Return [x, y] of the center of cell containing provided text 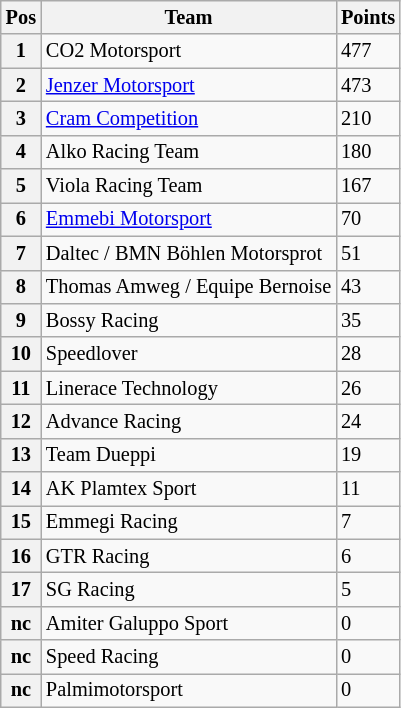
10 [21, 354]
24 [368, 421]
Viola Racing Team [188, 186]
Daltec / BMN Böhlen Motorsprot [188, 253]
51 [368, 253]
Amiter Galuppo Sport [188, 623]
Alko Racing Team [188, 152]
477 [368, 51]
19 [368, 455]
210 [368, 118]
28 [368, 354]
AK Plamtex Sport [188, 489]
Emmebi Motorsport [188, 219]
Jenzer Motorsport [188, 85]
Team [188, 17]
3 [21, 118]
16 [21, 556]
14 [21, 489]
12 [21, 421]
Palmimotorsport [188, 690]
Bossy Racing [188, 320]
GTR Racing [188, 556]
17 [21, 589]
70 [368, 219]
9 [21, 320]
43 [368, 287]
8 [21, 287]
Linerace Technology [188, 388]
167 [368, 186]
Thomas Amweg / Equipe Bernoise [188, 287]
26 [368, 388]
2 [21, 85]
Team Dueppi [188, 455]
Emmegi Racing [188, 522]
180 [368, 152]
13 [21, 455]
4 [21, 152]
Speed Racing [188, 657]
15 [21, 522]
Cram Competition [188, 118]
Pos [21, 17]
Speedlover [188, 354]
Advance Racing [188, 421]
CO2 Motorsport [188, 51]
473 [368, 85]
35 [368, 320]
1 [21, 51]
SG Racing [188, 589]
Points [368, 17]
